Return the [x, y] coordinate for the center point of the cell that contains the specified text.  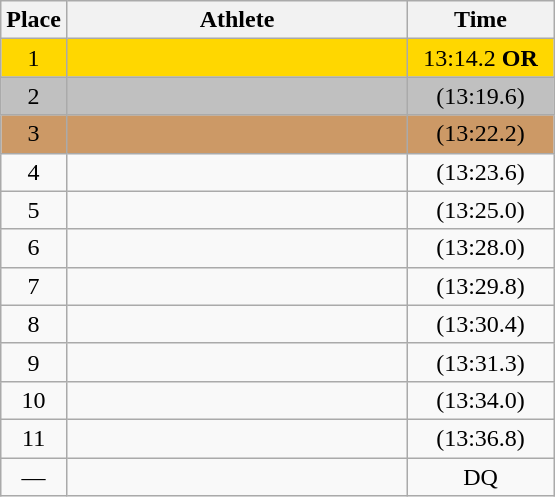
(13:36.8) [481, 438]
5 [34, 210]
Time [481, 20]
(13:34.0) [481, 400]
4 [34, 172]
6 [34, 248]
Place [34, 20]
3 [34, 134]
9 [34, 362]
DQ [481, 477]
(13:31.3) [481, 362]
1 [34, 58]
(13:23.6) [481, 172]
Athlete [236, 20]
(13:30.4) [481, 324]
— [34, 477]
11 [34, 438]
(13:28.0) [481, 248]
(13:29.8) [481, 286]
(13:25.0) [481, 210]
7 [34, 286]
8 [34, 324]
2 [34, 96]
(13:22.2) [481, 134]
(13:19.6) [481, 96]
10 [34, 400]
13:14.2 OR [481, 58]
